Return [x, y] of the center of cell containing provided text 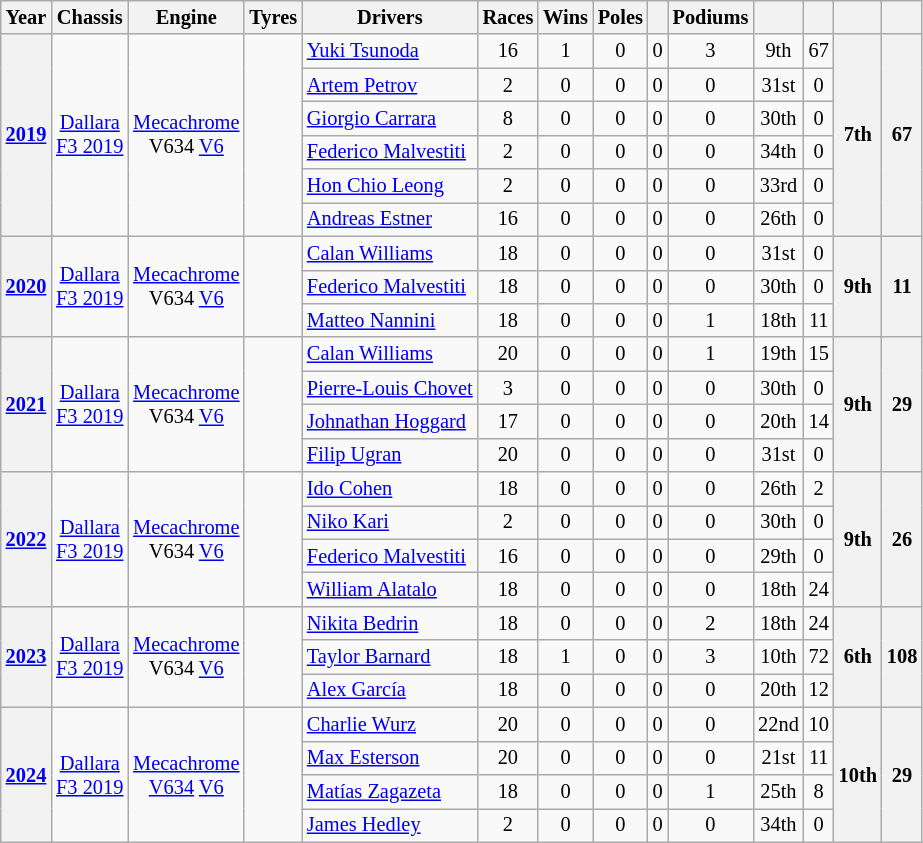
Matías Zagazeta [390, 791]
Filip Ugran [390, 455]
6th [858, 656]
10 [819, 724]
15 [819, 354]
Drivers [390, 17]
26 [902, 540]
Matteo Nannini [390, 320]
19th [778, 354]
108 [902, 656]
Races [508, 17]
21st [778, 758]
Yuki Tsunoda [390, 51]
Andreas Estner [390, 219]
Ido Cohen [390, 489]
14 [819, 421]
12 [819, 690]
2020 [26, 286]
Alex García [390, 690]
Niko Kari [390, 522]
33rd [778, 186]
Tyres [273, 17]
2019 [26, 135]
Year [26, 17]
22nd [778, 724]
Poles [620, 17]
7th [858, 135]
2022 [26, 540]
Johnathan Hoggard [390, 421]
Nikita Bedrin [390, 623]
William Alatalo [390, 589]
Max Esterson [390, 758]
2024 [26, 774]
Engine [186, 17]
Taylor Barnard [390, 657]
Wins [566, 17]
Podiums [711, 17]
Charlie Wurz [390, 724]
72 [819, 657]
2021 [26, 404]
Pierre-Louis Chovet [390, 388]
Chassis [90, 17]
Artem Petrov [390, 85]
29th [778, 556]
Hon Chio Leong [390, 186]
James Hedley [390, 825]
2023 [26, 656]
Giorgio Carrara [390, 118]
25th [778, 791]
17 [508, 421]
